Detect which cell encompasses the target text, then output its [x, y] center coordinate. 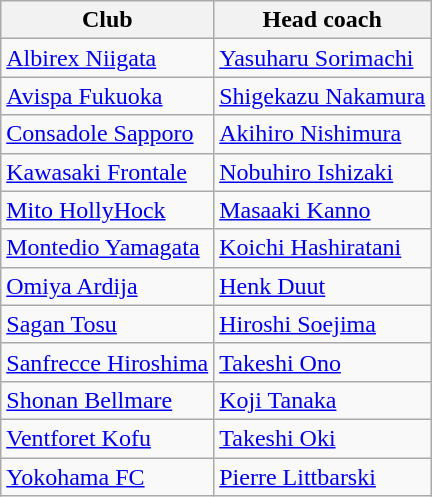
Avispa Fukuoka [108, 96]
Shonan Bellmare [108, 400]
Koji Tanaka [322, 400]
Takeshi Ono [322, 362]
Omiya Ardija [108, 286]
Nobuhiro Ishizaki [322, 172]
Montedio Yamagata [108, 248]
Kawasaki Frontale [108, 172]
Koichi Hashiratani [322, 248]
Akihiro Nishimura [322, 134]
Mito HollyHock [108, 210]
Masaaki Kanno [322, 210]
Ventforet Kofu [108, 438]
Albirex Niigata [108, 58]
Sanfrecce Hiroshima [108, 362]
Hiroshi Soejima [322, 324]
Takeshi Oki [322, 438]
Consadole Sapporo [108, 134]
Yasuharu Sorimachi [322, 58]
Head coach [322, 20]
Shigekazu Nakamura [322, 96]
Henk Duut [322, 286]
Yokohama FC [108, 477]
Sagan Tosu [108, 324]
Club [108, 20]
Pierre Littbarski [322, 477]
